Capture the cell that displays the provided text and extract its (X, Y) central coordinate. 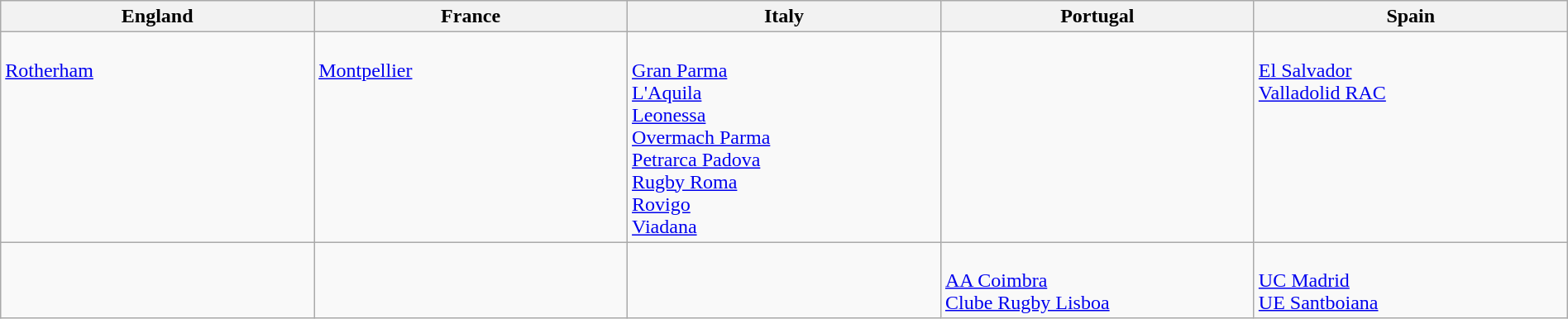
El Salvador Valladolid RAC (1411, 137)
Portugal (1097, 17)
Rotherham (157, 137)
France (471, 17)
Spain (1411, 17)
Italy (784, 17)
AA Coimbra Clube Rugby Lisboa (1097, 280)
Gran Parma L'Aquila Leonessa Overmach Parma Petrarca Padova Rugby Roma Rovigo Viadana (784, 137)
England (157, 17)
UC Madrid UE Santboiana (1411, 280)
Montpellier (471, 137)
